Locate the cell with the specified text and output its [X, Y] center coordinate. 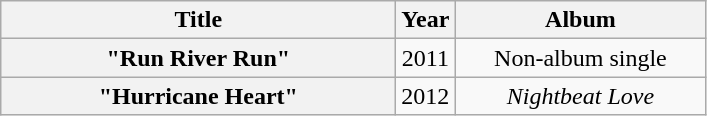
Title [198, 20]
"Run River Run" [198, 58]
2012 [426, 96]
Non-album single [580, 58]
2011 [426, 58]
Nightbeat Love [580, 96]
Year [426, 20]
Album [580, 20]
"Hurricane Heart" [198, 96]
